Extract the (x, y) coordinate from the center of the cell holding the provided text.  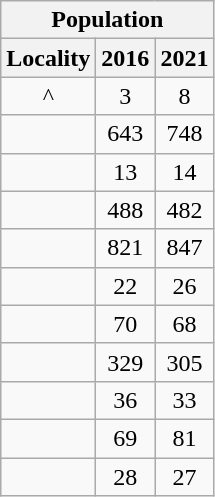
Locality (48, 58)
305 (184, 362)
33 (184, 400)
488 (126, 210)
28 (126, 477)
8 (184, 96)
14 (184, 172)
70 (126, 324)
847 (184, 248)
^ (48, 96)
27 (184, 477)
36 (126, 400)
69 (126, 438)
26 (184, 286)
329 (126, 362)
2016 (126, 58)
482 (184, 210)
68 (184, 324)
22 (126, 286)
643 (126, 134)
13 (126, 172)
748 (184, 134)
2021 (184, 58)
3 (126, 96)
821 (126, 248)
Population (108, 20)
81 (184, 438)
